Detect which cell encompasses the target text, then output its [X, Y] center coordinate. 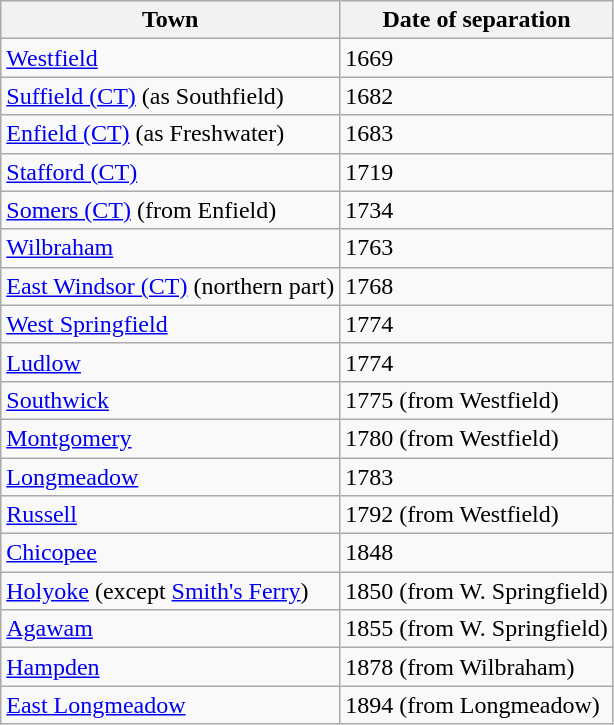
Ludlow [170, 362]
1850 (from W. Springfield) [477, 591]
Date of separation [477, 20]
West Springfield [170, 324]
East Windsor (CT) (northern part) [170, 286]
1683 [477, 134]
1763 [477, 248]
1792 (from Westfield) [477, 515]
1780 (from Westfield) [477, 438]
1669 [477, 58]
1878 (from Wilbraham) [477, 667]
1783 [477, 477]
Westfield [170, 58]
Holyoke (except Smith's Ferry) [170, 591]
1894 (from Longmeadow) [477, 705]
Town [170, 20]
Russell [170, 515]
1848 [477, 553]
East Longmeadow [170, 705]
Hampden [170, 667]
Suffield (CT) (as Southfield) [170, 96]
Southwick [170, 400]
Wilbraham [170, 248]
Stafford (CT) [170, 172]
Chicopee [170, 553]
1682 [477, 96]
1855 (from W. Springfield) [477, 629]
Montgomery [170, 438]
Agawam [170, 629]
1768 [477, 286]
Enfield (CT) (as Freshwater) [170, 134]
1734 [477, 210]
1775 (from Westfield) [477, 400]
Somers (CT) (from Enfield) [170, 210]
Longmeadow [170, 477]
1719 [477, 172]
